Locate the cell with the specified text and output its (x, y) center coordinate. 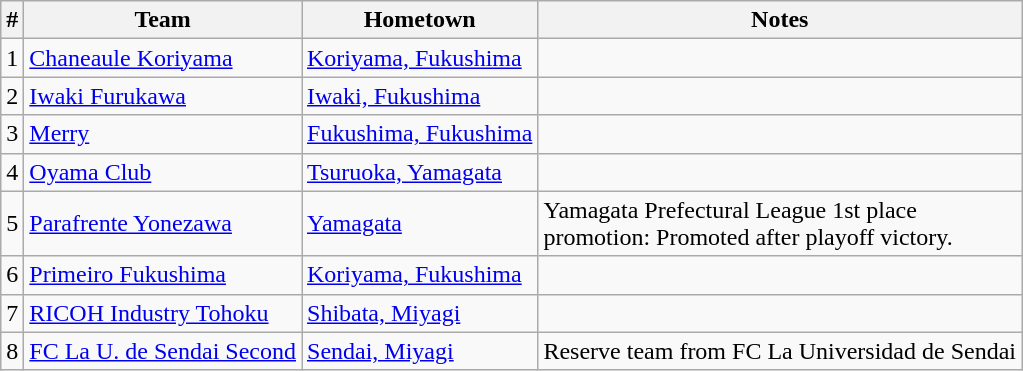
# (12, 20)
Notes (780, 20)
6 (12, 275)
1 (12, 58)
Reserve team from FC La Universidad de Sendai (780, 351)
2 (12, 96)
4 (12, 172)
Team (163, 20)
Merry (163, 134)
Iwaki, Fukushima (420, 96)
Shibata, Miyagi (420, 313)
Oyama Club (163, 172)
FC La U. de Sendai Second (163, 351)
Primeiro Fukushima (163, 275)
7 (12, 313)
Hometown (420, 20)
3 (12, 134)
Fukushima, Fukushima (420, 134)
Parafrente Yonezawa (163, 224)
Chaneaule Koriyama (163, 58)
Yamagata Prefectural League 1st place promotion: Promoted after playoff victory. (780, 224)
Tsuruoka, Yamagata (420, 172)
Iwaki Furukawa (163, 96)
Yamagata (420, 224)
Sendai, Miyagi (420, 351)
RICOH Industry Tohoku (163, 313)
5 (12, 224)
8 (12, 351)
